Output the [x, y] coordinate of the center of the cell containing the given text.  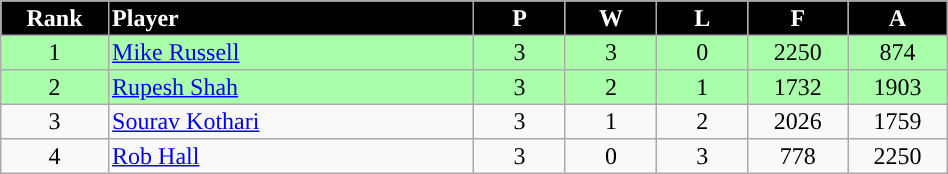
4 [55, 156]
Sourav Kothari [291, 121]
A [898, 18]
1732 [798, 87]
778 [798, 156]
Rob Hall [291, 156]
1903 [898, 87]
1759 [898, 121]
874 [898, 52]
F [798, 18]
2026 [798, 121]
W [610, 18]
Rank [55, 18]
Player [291, 18]
Rupesh Shah [291, 87]
Mike Russell [291, 52]
L [702, 18]
P [520, 18]
